Extract the [X, Y] coordinate from the center of the cell holding the provided text.  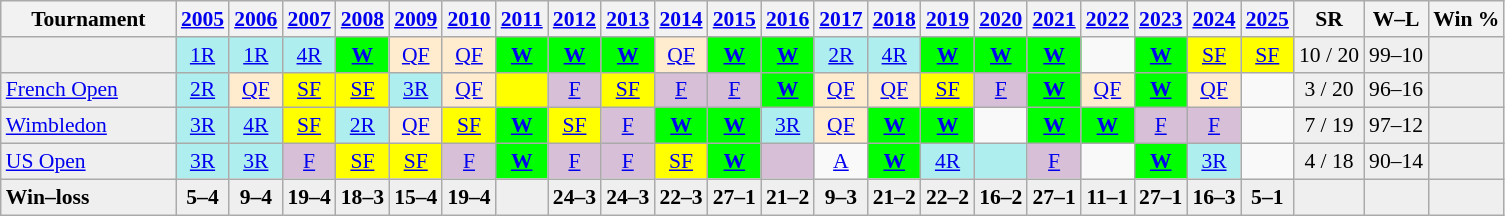
Win % [1466, 19]
2018 [894, 19]
SR [1329, 19]
2009 [416, 19]
90–14 [1396, 162]
Win–loss [88, 197]
2019 [948, 19]
10 / 20 [1329, 55]
2013 [628, 19]
22–3 [680, 197]
Wimbledon [88, 126]
2014 [680, 19]
16–3 [1214, 197]
2006 [256, 19]
9–3 [840, 197]
99–10 [1396, 55]
2020 [1000, 19]
15–4 [416, 197]
2008 [362, 19]
2017 [840, 19]
A [840, 162]
11–1 [1108, 197]
2024 [1214, 19]
US Open [88, 162]
7 / 19 [1329, 126]
97–12 [1396, 126]
2022 [1108, 19]
2025 [1268, 19]
2023 [1160, 19]
2016 [788, 19]
Tournament [88, 19]
W–L [1396, 19]
96–16 [1396, 90]
2010 [468, 19]
2011 [522, 19]
2007 [308, 19]
3 / 20 [1329, 90]
2021 [1054, 19]
4 / 18 [1329, 162]
2005 [202, 19]
French Open [88, 90]
9–4 [256, 197]
2012 [574, 19]
22–2 [948, 197]
16–2 [1000, 197]
5–4 [202, 197]
5–1 [1268, 197]
18–3 [362, 197]
2015 [734, 19]
